From the cell containing the given text, extract its center point as (X, Y) coordinate. 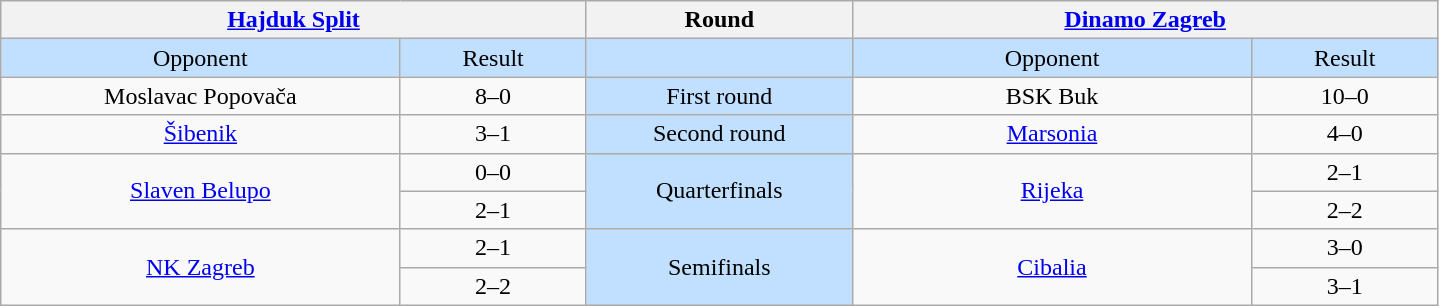
Dinamo Zagreb (1145, 20)
Round (719, 20)
Hajduk Split (294, 20)
Marsonia (1052, 134)
Slaven Belupo (200, 191)
Moslavac Popovača (200, 96)
8–0 (493, 96)
NK Zagreb (200, 267)
10–0 (1345, 96)
Second round (719, 134)
Rijeka (1052, 191)
Semifinals (719, 267)
3–0 (1345, 248)
Cibalia (1052, 267)
Šibenik (200, 134)
4–0 (1345, 134)
BSK Buk (1052, 96)
First round (719, 96)
0–0 (493, 172)
Quarterfinals (719, 191)
